Extract the [x, y] coordinate from the center of the cell holding the provided text.  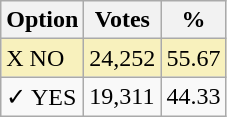
Votes [122, 20]
✓ YES [42, 97]
55.67 [194, 58]
19,311 [122, 97]
% [194, 20]
Option [42, 20]
24,252 [122, 58]
X NO [42, 58]
44.33 [194, 97]
